Provide the [x, y] coordinate of the cell's center where the given text is located.  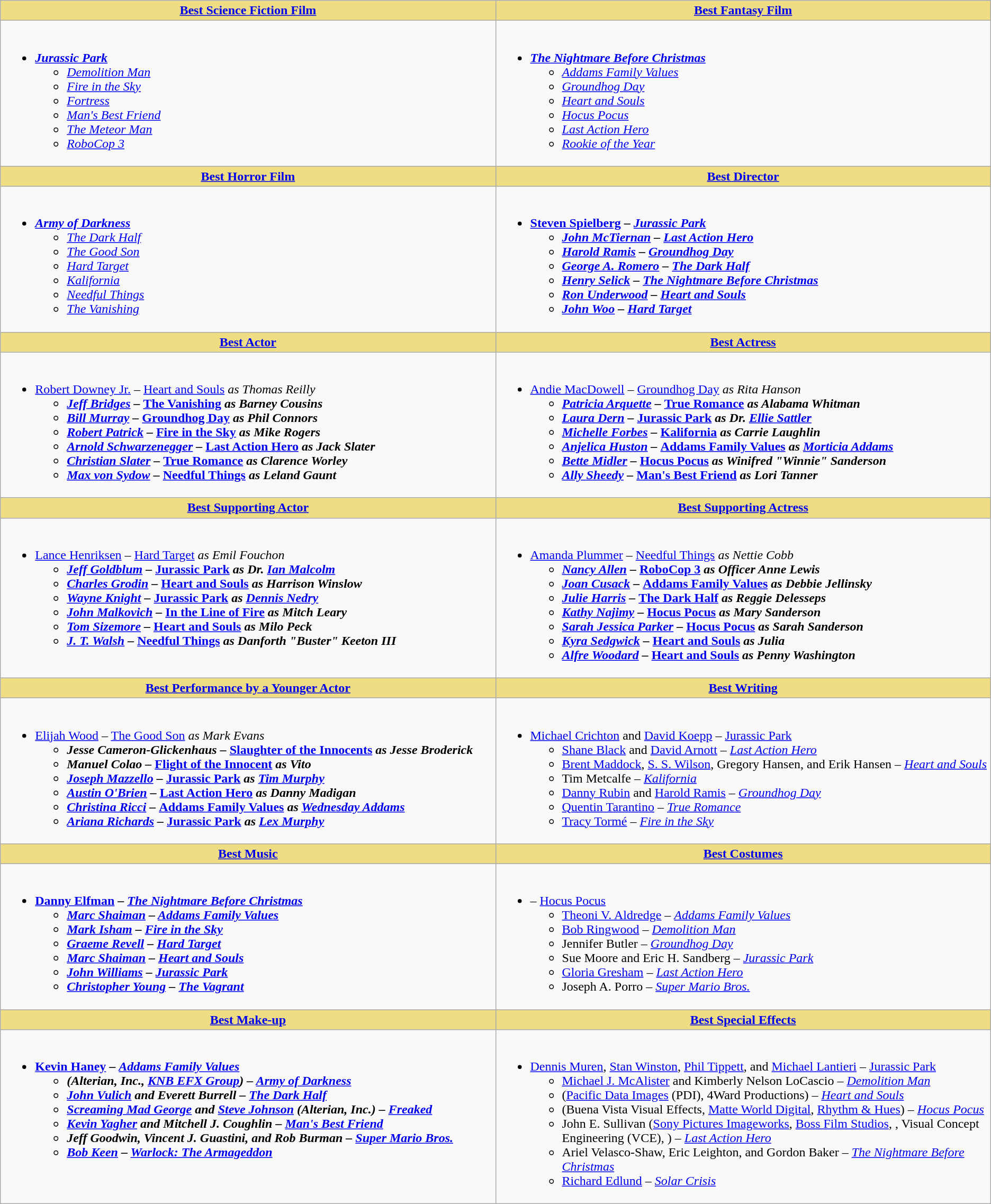
Best Director [743, 176]
Best Supporting Actress [743, 508]
Jurassic ParkDemolition ManFire in the SkyFortressMan's Best FriendThe Meteor ManRoboCop 3 [248, 93]
Best Music [248, 853]
Best Costumes [743, 853]
Best Horror Film [248, 176]
Best Fantasy Film [743, 11]
Best Make-up [248, 1019]
Best Actor [248, 342]
Best Writing [743, 688]
Best Actress [743, 342]
Best Science Fiction Film [248, 11]
Best Supporting Actor [248, 508]
Army of DarknessThe Dark HalfThe Good SonHard TargetKaliforniaNeedful ThingsThe Vanishing [248, 259]
Best Performance by a Younger Actor [248, 688]
The Nightmare Before ChristmasAddams Family ValuesGroundhog DayHeart and SoulsHocus PocusLast Action HeroRookie of the Year [743, 93]
Best Special Effects [743, 1019]
